From the cell containing the given text, extract its center point as (X, Y) coordinate. 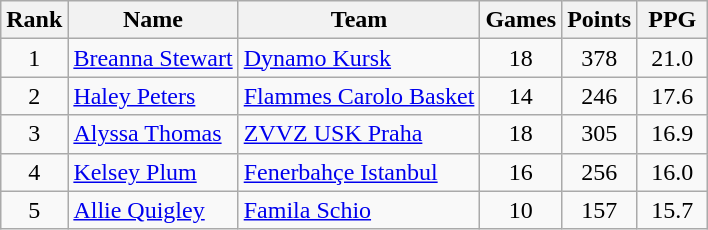
10 (521, 210)
17.6 (672, 96)
Alyssa Thomas (153, 134)
PPG (672, 20)
16.0 (672, 172)
Breanna Stewart (153, 58)
Fenerbahçe Istanbul (359, 172)
Dynamo Kursk (359, 58)
15.7 (672, 210)
ZVVZ USK Praha (359, 134)
1 (34, 58)
246 (600, 96)
378 (600, 58)
305 (600, 134)
Haley Peters (153, 96)
157 (600, 210)
Games (521, 20)
16.9 (672, 134)
Points (600, 20)
Flammes Carolo Basket (359, 96)
14 (521, 96)
Team (359, 20)
16 (521, 172)
Allie Quigley (153, 210)
21.0 (672, 58)
Rank (34, 20)
Kelsey Plum (153, 172)
Famila Schio (359, 210)
256 (600, 172)
Name (153, 20)
4 (34, 172)
5 (34, 210)
3 (34, 134)
2 (34, 96)
